Search for the cell housing the specified text and yield its (X, Y) center coordinate. 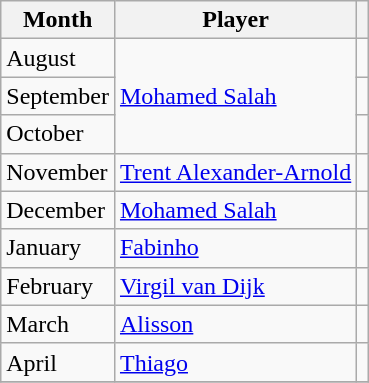
Month (58, 20)
February (58, 286)
Virgil van Dijk (235, 286)
September (58, 96)
August (58, 58)
December (58, 210)
January (58, 248)
March (58, 324)
Alisson (235, 324)
November (58, 172)
Player (235, 20)
Trent Alexander-Arnold (235, 172)
April (58, 362)
October (58, 134)
Fabinho (235, 248)
Thiago (235, 362)
